Detect which cell encompasses the target text, then output its (x, y) center coordinate. 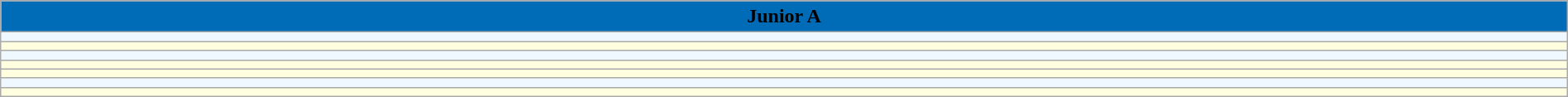
Junior A (784, 17)
